Capture the cell that displays the provided text and extract its (x, y) central coordinate. 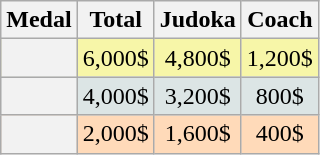
800$ (280, 96)
6,000$ (116, 58)
4,800$ (198, 58)
Judoka (198, 20)
Coach (280, 20)
Medal (39, 20)
2,000$ (116, 134)
3,200$ (198, 96)
Total (116, 20)
1,200$ (280, 58)
4,000$ (116, 96)
1,600$ (198, 134)
400$ (280, 134)
